Pinpoint the cell where the given text exists, returning its (X, Y) midpoint coordinate. 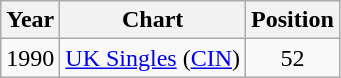
52 (293, 58)
Position (293, 20)
Chart (153, 20)
Year (30, 20)
1990 (30, 58)
UK Singles (CIN) (153, 58)
